Provide the [X, Y] coordinate of the cell's center where the given text is located.  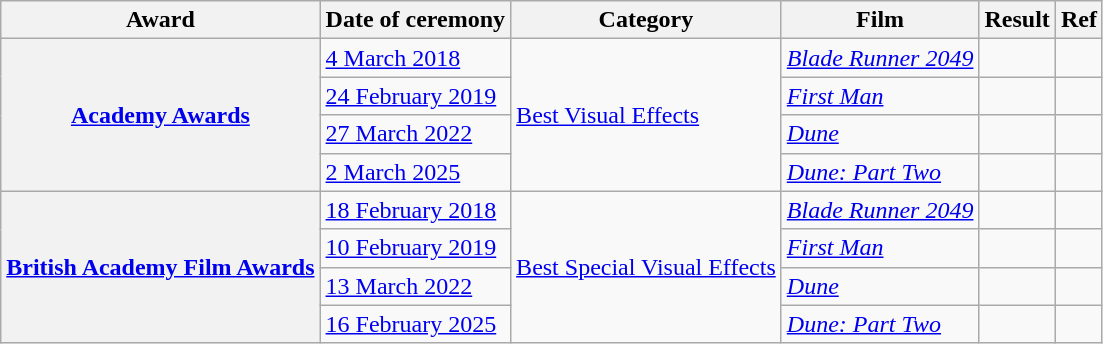
Academy Awards [160, 115]
2 March 2025 [416, 172]
13 March 2022 [416, 286]
10 February 2019 [416, 248]
British Academy Film Awards [160, 267]
18 February 2018 [416, 210]
Date of ceremony [416, 20]
Category [646, 20]
Award [160, 20]
Result [1017, 20]
24 February 2019 [416, 96]
27 March 2022 [416, 134]
4 March 2018 [416, 58]
Best Special Visual Effects [646, 267]
Best Visual Effects [646, 115]
Film [880, 20]
Ref [1078, 20]
16 February 2025 [416, 324]
